Identify which cell holds the provided text, then report its [X, Y] central coordinate. 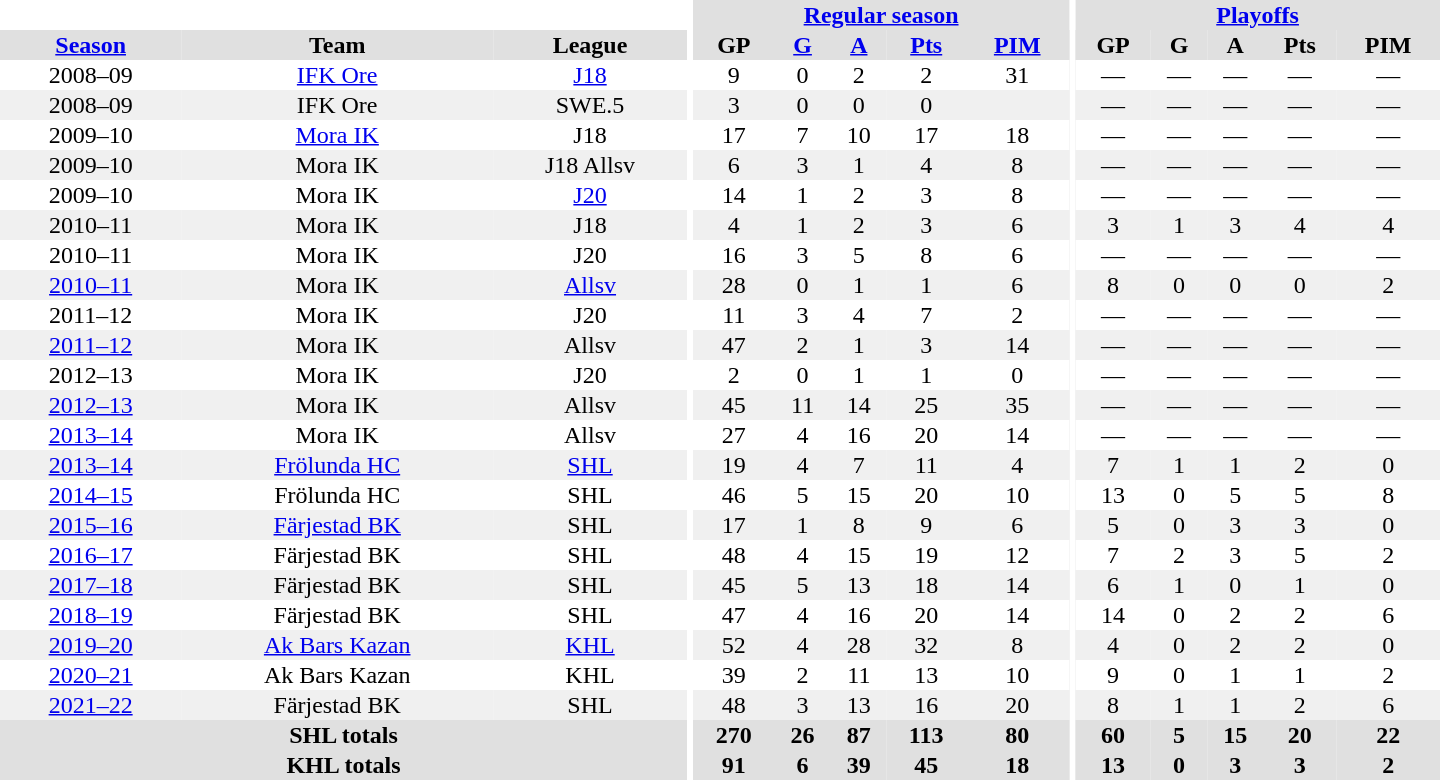
2018–19 [90, 615]
22 [1388, 735]
27 [734, 435]
12 [1016, 555]
2020–21 [90, 675]
60 [1113, 735]
31 [1016, 75]
113 [926, 735]
80 [1016, 735]
Team [337, 45]
SHL totals [344, 735]
25 [926, 405]
Playoffs [1258, 15]
SWE.5 [590, 105]
2021–22 [90, 705]
Season [90, 45]
J18 Allsv [590, 165]
52 [734, 645]
Regular season [881, 15]
270 [734, 735]
2014–15 [90, 495]
2019–20 [90, 645]
32 [926, 645]
KHL totals [344, 765]
2016–17 [90, 555]
2015–16 [90, 525]
91 [734, 765]
League [590, 45]
35 [1016, 405]
87 [859, 735]
2017–18 [90, 585]
46 [734, 495]
26 [802, 735]
